Search for the cell housing the specified text and yield its [x, y] center coordinate. 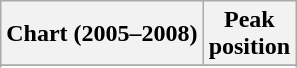
Peak position [249, 34]
Chart (2005–2008) [102, 34]
